Locate the cell with the specified text and output its (x, y) center coordinate. 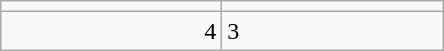
4 (112, 31)
3 (332, 31)
